Return [X, Y] of the center of cell containing provided text 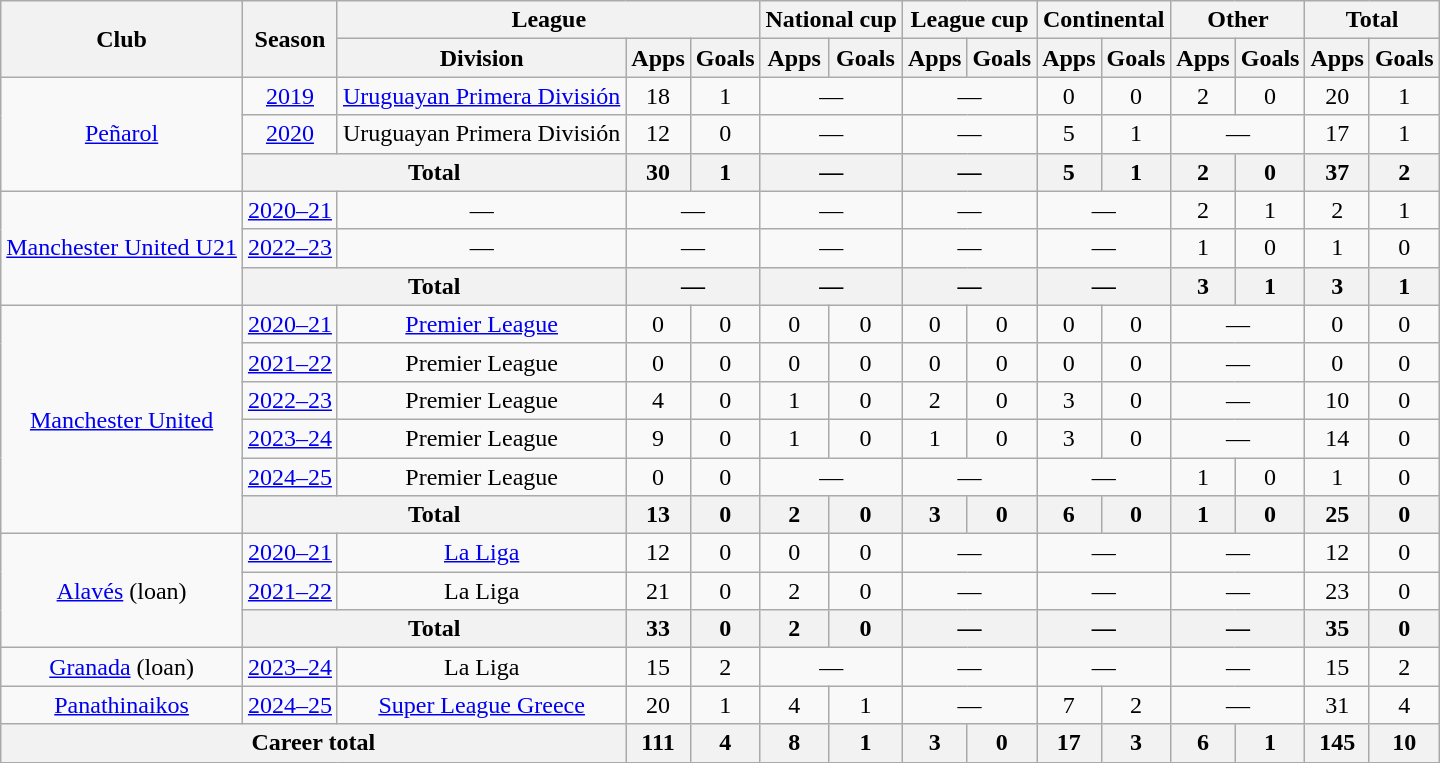
31 [1337, 705]
37 [1337, 172]
Career total [314, 743]
Panathinaikos [122, 705]
13 [658, 515]
14 [1337, 438]
145 [1337, 743]
Super League Greece [481, 705]
2020 [290, 134]
Season [290, 39]
18 [658, 96]
League [548, 20]
9 [658, 438]
Alavés (loan) [122, 591]
Manchester United [122, 419]
30 [658, 172]
National cup [831, 20]
2019 [290, 96]
7 [1069, 705]
33 [658, 629]
111 [658, 743]
League cup [969, 20]
Club [122, 39]
23 [1337, 591]
Granada (loan) [122, 667]
25 [1337, 515]
Other [1238, 20]
Continental [1104, 20]
Manchester United U21 [122, 248]
35 [1337, 629]
21 [658, 591]
8 [794, 743]
Peñarol [122, 134]
Division [481, 58]
